For the text-containing cell, return its midpoint in (x, y) coordinate format. 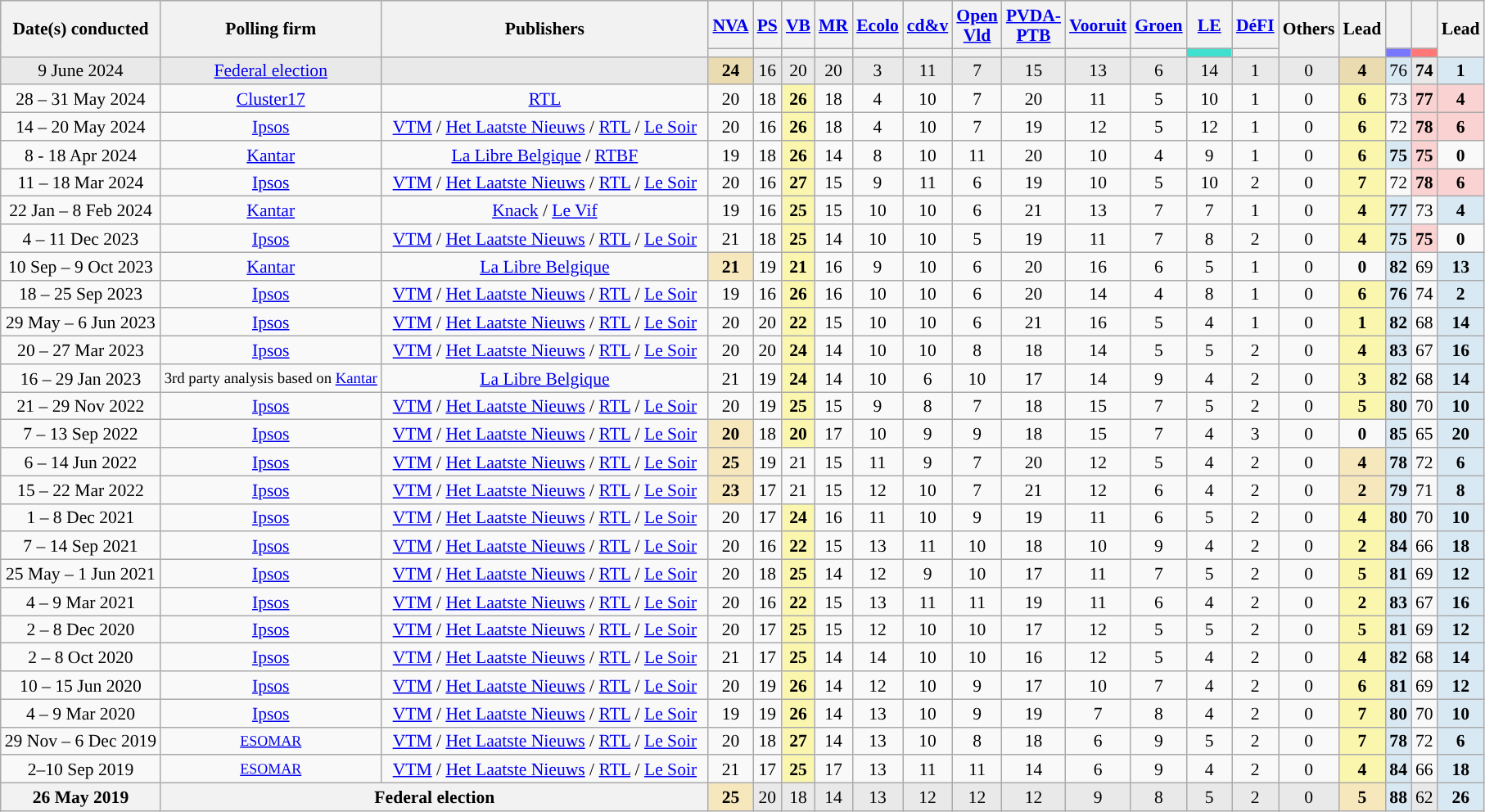
2 – 8 Oct 2020 (80, 657)
71 (1424, 489)
65 (1424, 434)
NVA (730, 25)
Knack / Le Vif (544, 210)
26 May 2019 (80, 797)
2 – 8 Dec 2020 (80, 629)
11 – 18 Mar 2024 (80, 183)
20 – 27 Mar 2023 (80, 350)
8 - 18 Apr 2024 (80, 155)
25 May – 1 Jun 2021 (80, 574)
OpenVld (977, 25)
Cluster17 (270, 99)
14 – 20 May 2024 (80, 127)
Others (1309, 29)
7 – 14 Sep 2021 (80, 546)
62 (1424, 797)
Ecolo (878, 25)
4 – 11 Dec 2023 (80, 238)
Publishers (544, 29)
10 Sep – 9 Oct 2023 (80, 266)
29 Nov – 6 Dec 2019 (80, 741)
16 – 29 Jan 2023 (80, 378)
cd&v (928, 25)
RTL (544, 99)
PS (768, 25)
22 Jan – 8 Feb 2024 (80, 210)
VB (798, 25)
6 – 14 Jun 2022 (80, 462)
LE (1210, 25)
29 May – 6 Jun 2023 (80, 323)
85 (1398, 434)
Date(s) conducted (80, 29)
La Libre Belgique / RTBF (544, 155)
1 – 8 Dec 2021 (80, 517)
9 June 2024 (80, 70)
21 – 29 Nov 2022 (80, 406)
10 – 15 Jun 2020 (80, 685)
4 – 9 Mar 2021 (80, 602)
Polling firm (270, 29)
Vooruit (1098, 25)
MR (833, 25)
PVDA-PTB (1033, 25)
4 – 9 Mar 2020 (80, 713)
23 (730, 489)
88 (1398, 797)
28 – 31 May 2024 (80, 99)
DéFI (1256, 25)
15 – 22 Mar 2022 (80, 489)
Groen (1159, 25)
3rd party analysis based on Kantar (270, 378)
7 – 13 Sep 2022 (80, 434)
2–10 Sep 2019 (80, 769)
18 – 25 Sep 2023 (80, 294)
79 (1398, 489)
